Determine the (X, Y) coordinate at the center of the cell enclosing the given text.  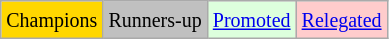
Champions (52, 20)
Runners-up (155, 20)
Promoted (252, 20)
Relegated (342, 20)
